Find where the given text appears and provide that cell's center as (X, Y) coordinate. 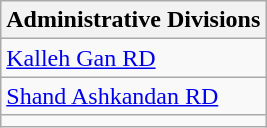
Kalleh Gan RD (134, 58)
Shand Ashkandan RD (134, 96)
Administrative Divisions (134, 20)
